Return (X, Y) of the center of cell containing provided text 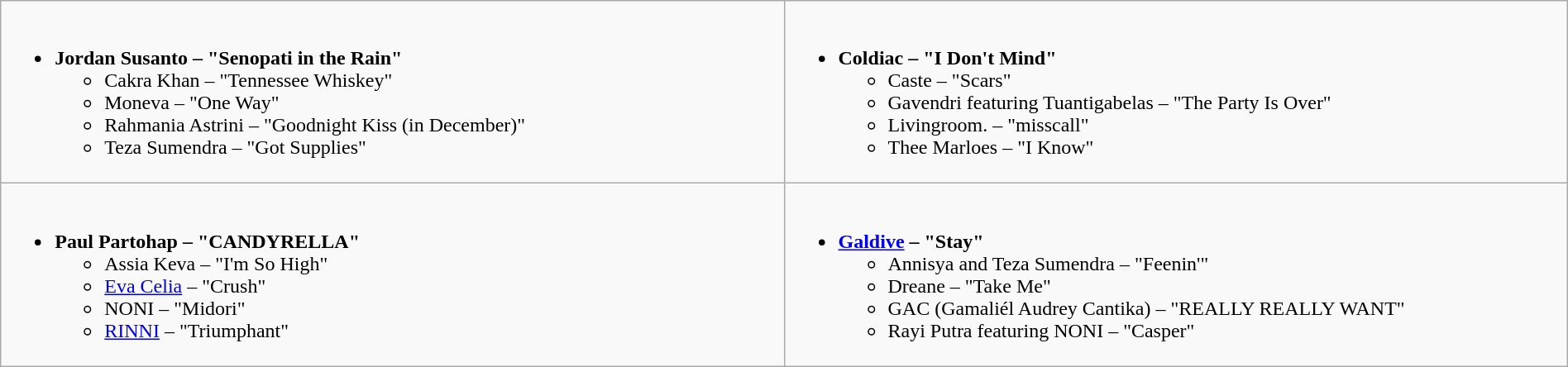
Coldiac – "I Don't Mind"Caste – "Scars"Gavendri featuring Tuantigabelas – "The Party Is Over"Livingroom. – "misscall"Thee Marloes – "I Know" (1176, 93)
Paul Partohap – "CANDYRELLA"Assia Keva – "I'm So High"Eva Celia – "Crush"NONI – "Midori"RINNI – "Triumphant" (392, 274)
